Locate the cell with the specified text and output its [X, Y] center coordinate. 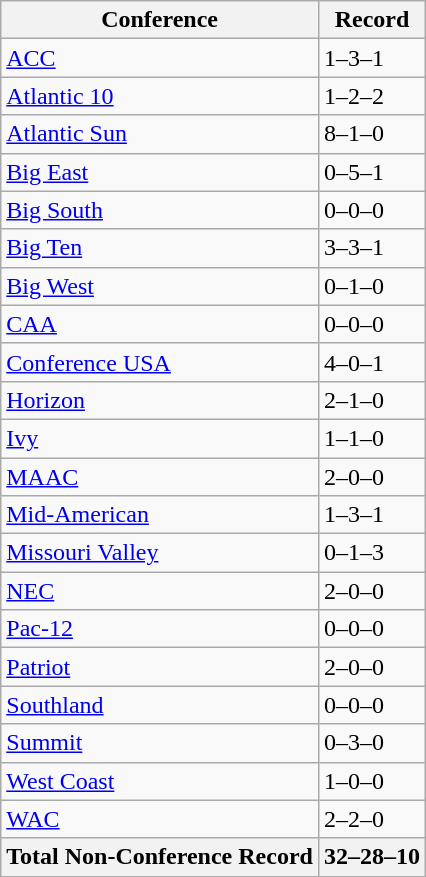
2–2–0 [372, 819]
0–1–0 [372, 286]
Pac-12 [160, 629]
Horizon [160, 400]
Conference USA [160, 362]
Atlantic 10 [160, 96]
Conference [160, 20]
Big South [160, 210]
West Coast [160, 781]
NEC [160, 591]
Patriot [160, 667]
Ivy [160, 438]
Big Ten [160, 248]
WAC [160, 819]
8–1–0 [372, 134]
Summit [160, 743]
Total Non-Conference Record [160, 857]
Mid-American [160, 515]
CAA [160, 324]
MAAC [160, 477]
ACC [160, 58]
Big West [160, 286]
Southland [160, 705]
0–5–1 [372, 172]
3–3–1 [372, 248]
1–2–2 [372, 96]
Missouri Valley [160, 553]
Record [372, 20]
1–1–0 [372, 438]
1–0–0 [372, 781]
Big East [160, 172]
0–3–0 [372, 743]
32–28–10 [372, 857]
2–1–0 [372, 400]
Atlantic Sun [160, 134]
0–1–3 [372, 553]
4–0–1 [372, 362]
